For the text-containing cell, return its midpoint in [X, Y] coordinate format. 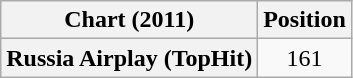
Chart (2011) [130, 20]
Position [305, 20]
161 [305, 58]
Russia Airplay (TopHit) [130, 58]
